Detect which cell encompasses the target text, then output its [X, Y] center coordinate. 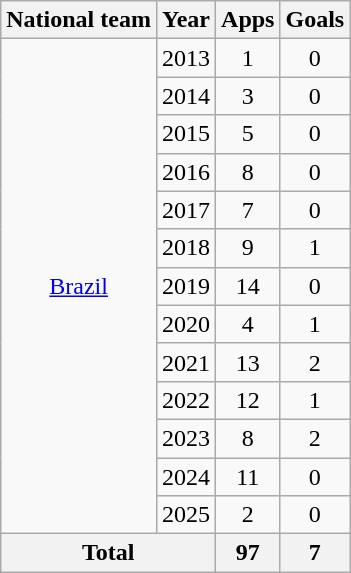
2023 [186, 438]
3 [248, 96]
Total [108, 553]
9 [248, 248]
2025 [186, 515]
2015 [186, 134]
2022 [186, 400]
12 [248, 400]
5 [248, 134]
Year [186, 20]
2024 [186, 477]
4 [248, 324]
13 [248, 362]
2019 [186, 286]
Goals [315, 20]
14 [248, 286]
97 [248, 553]
2018 [186, 248]
Apps [248, 20]
2016 [186, 172]
11 [248, 477]
2020 [186, 324]
2013 [186, 58]
Brazil [79, 286]
2017 [186, 210]
2014 [186, 96]
2021 [186, 362]
National team [79, 20]
